Return (x, y) of the center of cell containing provided text 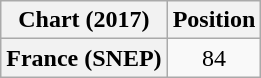
84 (214, 58)
France (SNEP) (84, 58)
Chart (2017) (84, 20)
Position (214, 20)
